Locate the cell with the specified text and output its [x, y] center coordinate. 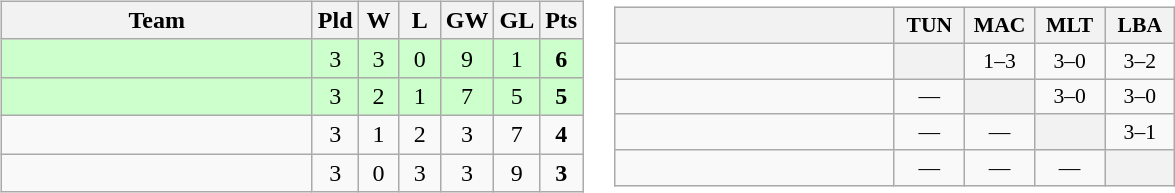
LBA [1140, 25]
GW [467, 20]
Pts [562, 20]
MAC [999, 25]
1–3 [999, 61]
6 [562, 58]
W [378, 20]
MLT [1070, 25]
GL [517, 20]
Team [156, 20]
TUN [929, 25]
3–1 [1140, 132]
L [420, 20]
3–2 [1140, 61]
Pld [335, 20]
4 [562, 134]
